Find where the given text appears and provide that cell's center as [X, Y] coordinate. 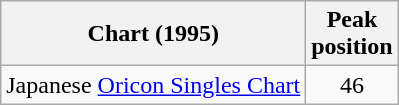
46 [352, 85]
Peakposition [352, 34]
Chart (1995) [154, 34]
Japanese Oricon Singles Chart [154, 85]
